Provide the [x, y] coordinate of the cell's center where the given text is located.  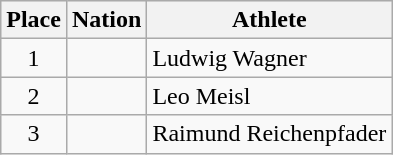
Ludwig Wagner [270, 58]
2 [34, 96]
1 [34, 58]
Place [34, 20]
Leo Meisl [270, 96]
3 [34, 134]
Nation [106, 20]
Raimund Reichenpfader [270, 134]
Athlete [270, 20]
